Pinpoint the cell where the given text exists, returning its (x, y) midpoint coordinate. 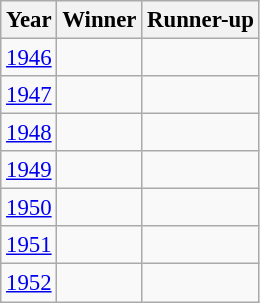
Winner (100, 20)
1946 (29, 58)
1950 (29, 208)
1948 (29, 133)
1949 (29, 170)
1947 (29, 95)
Runner-up (200, 20)
Year (29, 20)
1951 (29, 245)
1952 (29, 283)
